From the cell containing the given text, extract its center point as (x, y) coordinate. 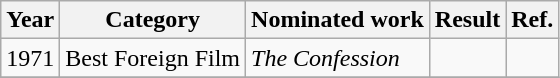
Result (467, 20)
Category (153, 20)
1971 (30, 58)
Best Foreign Film (153, 58)
Ref. (532, 20)
Nominated work (338, 20)
The Confession (338, 58)
Year (30, 20)
